Pinpoint the cell where the given text exists, returning its [X, Y] midpoint coordinate. 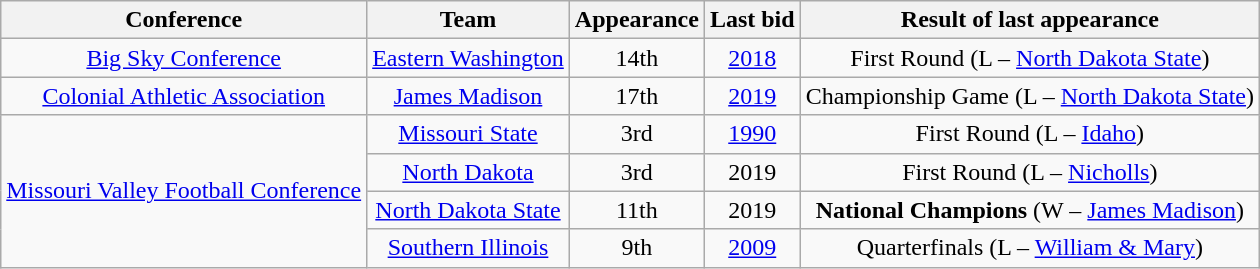
First Round (L – Idaho) [1030, 134]
North Dakota State [468, 210]
1990 [752, 134]
Missouri State [468, 134]
2018 [752, 58]
Conference [184, 20]
Appearance [636, 20]
Big Sky Conference [184, 58]
Missouri Valley Football Conference [184, 191]
Championship Game (L – North Dakota State) [1030, 96]
Result of last appearance [1030, 20]
First Round (L – North Dakota State) [1030, 58]
Team [468, 20]
14th [636, 58]
North Dakota [468, 172]
Colonial Athletic Association [184, 96]
Eastern Washington [468, 58]
Last bid [752, 20]
Southern Illinois [468, 248]
11th [636, 210]
National Champions (W – James Madison) [1030, 210]
First Round (L – Nicholls) [1030, 172]
2009 [752, 248]
17th [636, 96]
Quarterfinals (L – William & Mary) [1030, 248]
James Madison [468, 96]
9th [636, 248]
